Capture the cell that displays the provided text and extract its (X, Y) central coordinate. 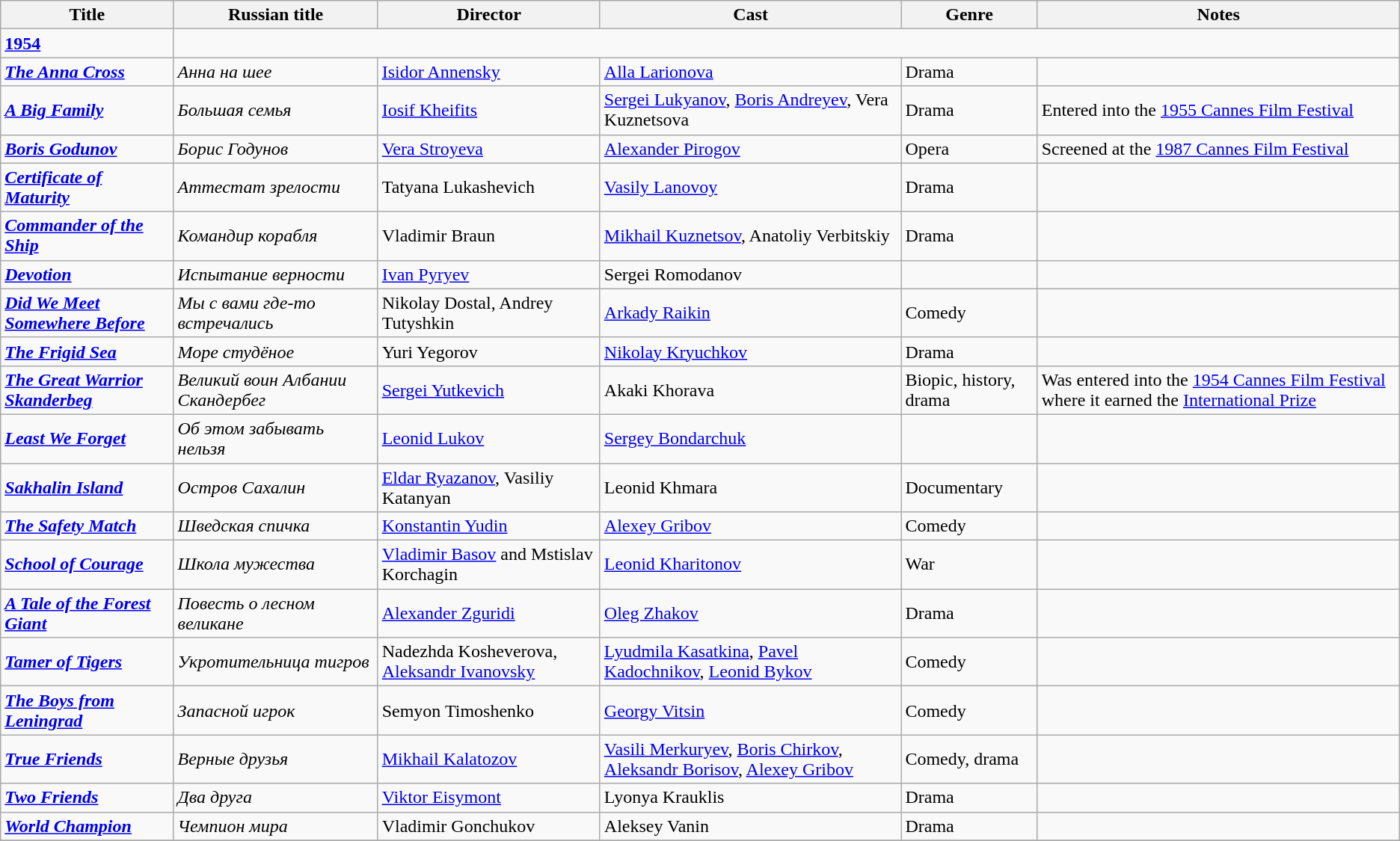
Aleksey Vanin (751, 826)
Ivan Pyryev (489, 274)
Director (489, 15)
War (969, 565)
Opera (969, 149)
Шведская спичка (275, 526)
Vasily Lanovoy (751, 187)
Аттестат зрелости (275, 187)
Sergei Yutkevich (489, 390)
1954 (87, 43)
Title (87, 15)
The Boys from Leningrad (87, 710)
Was entered into the 1954 Cannes Film Festival where it earned the International Prize (1218, 390)
Анна на шее (275, 72)
Least We Forget (87, 438)
Командир корабля (275, 236)
True Friends (87, 760)
Vasili Merkuryev, Boris Chirkov, Aleksandr Borisov, Alexey Gribov (751, 760)
Entered into the 1955 Cannes Film Festival (1218, 111)
Укротительница тигров (275, 662)
Cast (751, 15)
Did We Meet Somewhere Before (87, 312)
Georgy Vitsin (751, 710)
The Anna Cross (87, 72)
Mikhail Kalatozov (489, 760)
Devotion (87, 274)
Isidor Annensky (489, 72)
Большая семья (275, 111)
Tatyana Lukashevich (489, 187)
The Frigid Sea (87, 351)
Nikolay Kryuchkov (751, 351)
Vladimir Gonchukov (489, 826)
Yuri Yegorov (489, 351)
Море студёное (275, 351)
Certificate of Maturity (87, 187)
Documentary (969, 487)
Arkady Raikin (751, 312)
Leonid Lukov (489, 438)
Viktor Eisymont (489, 798)
The Great Warrior Skanderbeg (87, 390)
Мы с вами где-то встречались (275, 312)
Sakhalin Island (87, 487)
Остров Сахалин (275, 487)
Lyudmila Kasatkina, Pavel Kadochnikov, Leonid Bykov (751, 662)
Чемпион мира (275, 826)
The Safety Match (87, 526)
Alexander Pirogov (751, 149)
Nikolay Dostal, Andrey Tutyshkin (489, 312)
Comedy, drama (969, 760)
Alla Larionova (751, 72)
Konstantin Yudin (489, 526)
Akaki Khorava (751, 390)
Lyonya Krauklis (751, 798)
Верные друзья (275, 760)
Vladimir Braun (489, 236)
School of Courage (87, 565)
Leonid Khmara (751, 487)
Великий воин Албании Скандербег (275, 390)
Biopic, history, drama (969, 390)
Two Friends (87, 798)
Sergey Bondarchuk (751, 438)
Oleg Zhakov (751, 613)
Mikhail Kuznetsov, Anatoliy Verbitskiy (751, 236)
Boris Godunov (87, 149)
Sergei Lukyanov, Boris Andreyev, Vera Kuznetsova (751, 111)
Notes (1218, 15)
Запасной игрок (275, 710)
A Tale of the Forest Giant (87, 613)
Испытание верности (275, 274)
Vera Stroyeva (489, 149)
Tamer of Tigers (87, 662)
Russian title (275, 15)
Eldar Ryazanov, Vasiliy Katanyan (489, 487)
Борис Годунов (275, 149)
Vladimir Basov and Mstislav Korchagin (489, 565)
Об этом забывать нельзя (275, 438)
Два друга (275, 798)
Alexey Gribov (751, 526)
Alexander Zguridi (489, 613)
A Big Family (87, 111)
Semyon Timoshenko (489, 710)
Nadezhda Kosheverova, Aleksandr Ivanovsky (489, 662)
World Champion (87, 826)
Genre (969, 15)
Screened at the 1987 Cannes Film Festival (1218, 149)
Sergei Romodanov (751, 274)
Повесть о лесном великане (275, 613)
Commander of the Ship (87, 236)
Iosif Kheifits (489, 111)
Школа мужества (275, 565)
Leonid Kharitonov (751, 565)
